For the text-containing cell, return its midpoint in [x, y] coordinate format. 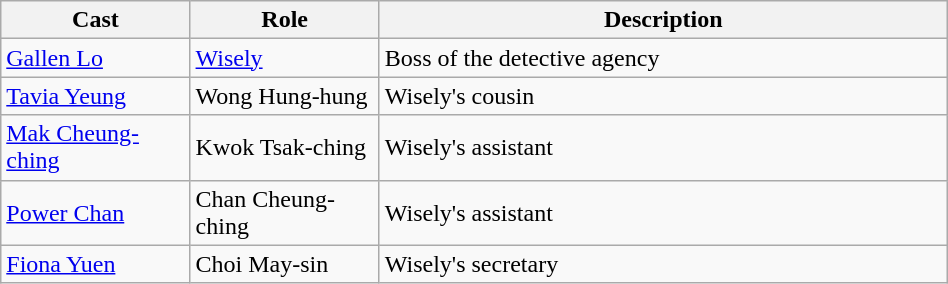
Wisely [284, 58]
Gallen Lo [96, 58]
Cast [96, 20]
Description [663, 20]
Mak Cheung-ching [96, 148]
Tavia Yeung [96, 96]
Kwok Tsak-ching [284, 148]
Wisely's cousin [663, 96]
Choi May-sin [284, 264]
Role [284, 20]
Wong Hung-hung [284, 96]
Boss of the detective agency [663, 58]
Chan Cheung-ching [284, 212]
Power Chan [96, 212]
Fiona Yuen [96, 264]
Wisely's secretary [663, 264]
